Detect which cell encompasses the target text, then output its (X, Y) center coordinate. 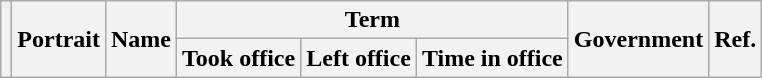
Portrait (59, 39)
Time in office (492, 58)
Government (638, 39)
Term (373, 20)
Left office (359, 58)
Took office (239, 58)
Ref. (736, 39)
Name (140, 39)
